Locate the cell with the specified text and output its (x, y) center coordinate. 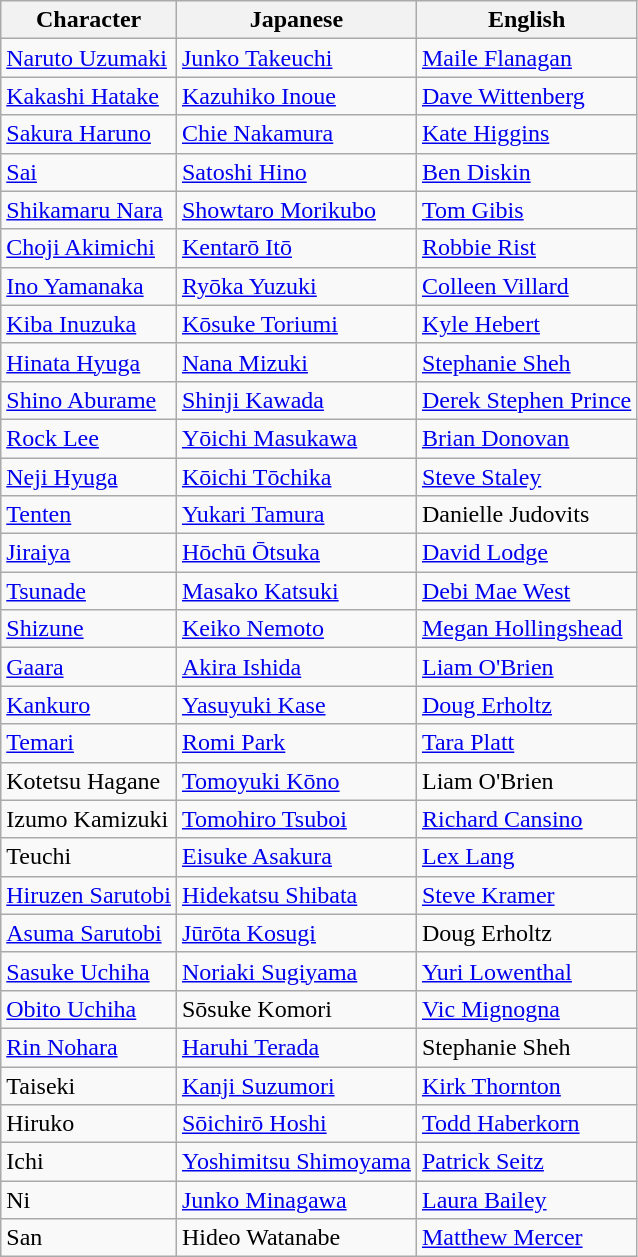
Shikamaru Nara (89, 210)
Todd Haberkorn (526, 1124)
Ni (89, 1200)
Obito Uchiha (89, 1009)
Kate Higgins (526, 134)
Sakura Haruno (89, 134)
San (89, 1238)
David Lodge (526, 553)
Shinji Kawada (296, 400)
Tara Platt (526, 743)
Hōchū Ōtsuka (296, 553)
Japanese (296, 20)
Showtaro Morikubo (296, 210)
Akira Ishida (296, 667)
Ryōka Yuzuki (296, 286)
Yoshimitsu Shimoyama (296, 1162)
Romi Park (296, 743)
Tom Gibis (526, 210)
Laura Bailey (526, 1200)
Megan Hollingshead (526, 629)
Junko Minagawa (296, 1200)
Colleen Villard (526, 286)
Kotetsu Hagane (89, 781)
Danielle Judovits (526, 515)
Steve Kramer (526, 895)
Lex Lang (526, 857)
Haruhi Terada (296, 1047)
Steve Staley (526, 477)
Tsunade (89, 591)
Temari (89, 743)
Yuri Lowenthal (526, 971)
Junko Takeuchi (296, 58)
Kanji Suzumori (296, 1085)
Rock Lee (89, 438)
Kyle Hebert (526, 324)
Neji Hyuga (89, 477)
Character (89, 20)
Hidekatsu Shibata (296, 895)
Keiko Nemoto (296, 629)
Choji Akimichi (89, 248)
Gaara (89, 667)
Vic Mignogna (526, 1009)
Nana Mizuki (296, 362)
Asuma Sarutobi (89, 933)
Teuchi (89, 857)
Hiruzen Sarutobi (89, 895)
Sasuke Uchiha (89, 971)
Kirk Thornton (526, 1085)
Noriaki Sugiyama (296, 971)
Kōichi Tōchika (296, 477)
Kakashi Hatake (89, 96)
Yōichi Masukawa (296, 438)
Jiraiya (89, 553)
Ichi (89, 1162)
Tenten (89, 515)
Eisuke Asakura (296, 857)
Shizune (89, 629)
Kōsuke Toriumi (296, 324)
Naruto Uzumaki (89, 58)
Kiba Inuzuka (89, 324)
Robbie Rist (526, 248)
Derek Stephen Prince (526, 400)
Ino Yamanaka (89, 286)
Satoshi Hino (296, 172)
Rin Nohara (89, 1047)
Sai (89, 172)
Tomohiro Tsuboi (296, 819)
Sōsuke Komori (296, 1009)
Dave Wittenberg (526, 96)
Brian Donovan (526, 438)
English (526, 20)
Kentarō Itō (296, 248)
Hiruko (89, 1124)
Shino Aburame (89, 400)
Patrick Seitz (526, 1162)
Debi Mae West (526, 591)
Taiseki (89, 1085)
Maile Flanagan (526, 58)
Hinata Hyuga (89, 362)
Masako Katsuki (296, 591)
Hideo Watanabe (296, 1238)
Chie Nakamura (296, 134)
Sōichirō Hoshi (296, 1124)
Izumo Kamizuki (89, 819)
Kankuro (89, 705)
Matthew Mercer (526, 1238)
Richard Cansino (526, 819)
Yasuyuki Kase (296, 705)
Jūrōta Kosugi (296, 933)
Kazuhiko Inoue (296, 96)
Yukari Tamura (296, 515)
Ben Diskin (526, 172)
Tomoyuki Kōno (296, 781)
